From the cell containing the given text, extract its center point as [X, Y] coordinate. 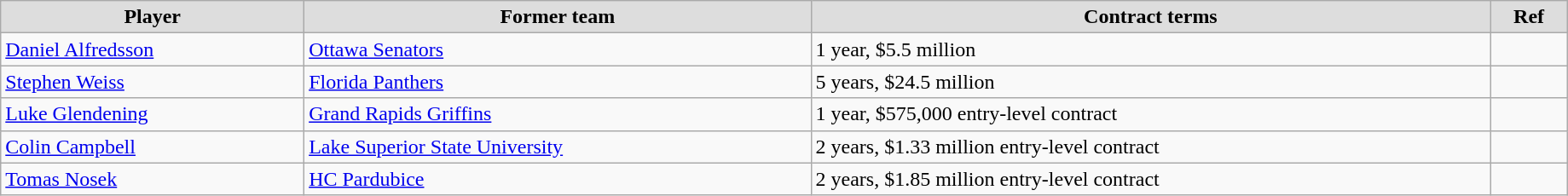
Luke Glendening [153, 114]
2 years, $1.33 million entry-level contract [1151, 147]
Tomas Nosek [153, 179]
Ottawa Senators [558, 49]
Ref [1530, 17]
Player [153, 17]
1 year, $575,000 entry-level contract [1151, 114]
Stephen Weiss [153, 82]
Grand Rapids Griffins [558, 114]
Colin Campbell [153, 147]
Former team [558, 17]
5 years, $24.5 million [1151, 82]
Lake Superior State University [558, 147]
Florida Panthers [558, 82]
2 years, $1.85 million entry-level contract [1151, 179]
HC Pardubice [558, 179]
Daniel Alfredsson [153, 49]
1 year, $5.5 million [1151, 49]
Contract terms [1151, 17]
